Output the [X, Y] coordinate of the center of the cell containing the given text.  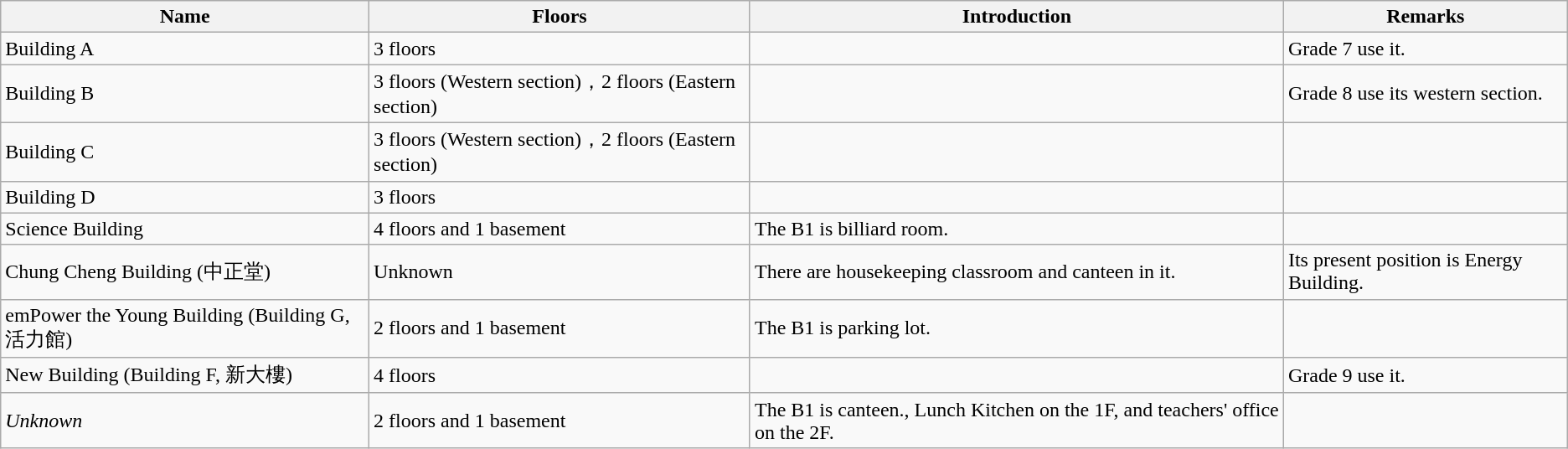
The B1 is canteen., Lunch Kitchen on the 1F, and teachers' office on the 2F. [1017, 421]
Grade 8 use its western section. [1426, 94]
emPower the Young Building (Building G, 活力館) [185, 328]
The B1 is parking lot. [1017, 328]
Building B [185, 94]
Chung Cheng Building (中正堂) [185, 271]
Science Building [185, 229]
Grade 7 use it. [1426, 49]
Building D [185, 197]
Its present position is Energy Building. [1426, 271]
New Building (Building F, 新大樓) [185, 375]
Remarks [1426, 17]
Name [185, 17]
4 floors [560, 375]
Grade 9 use it. [1426, 375]
Building A [185, 49]
Floors [560, 17]
Building C [185, 152]
There are housekeeping classroom and canteen in it. [1017, 271]
Introduction [1017, 17]
4 floors and 1 basement [560, 229]
The B1 is billiard room. [1017, 229]
